Scan for the cell matching the given text and deliver its (x, y) coordinate at center. 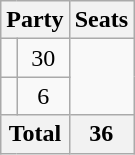
Total (35, 134)
36 (101, 134)
6 (43, 96)
30 (43, 58)
Party (35, 20)
Seats (101, 20)
